Output the (X, Y) coordinate of the center of the cell containing the given text.  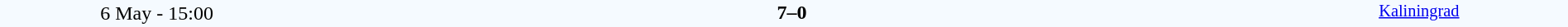
Kaliningrad (1419, 13)
6 May - 15:00 (157, 13)
7–0 (791, 12)
